Scan for the cell matching the given text and deliver its (x, y) coordinate at center. 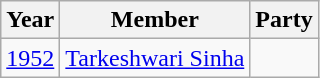
Tarkeshwari Sinha (155, 58)
Member (155, 20)
1952 (30, 58)
Year (30, 20)
Party (284, 20)
